Return the (x, y) coordinate for the center point of the cell that contains the specified text.  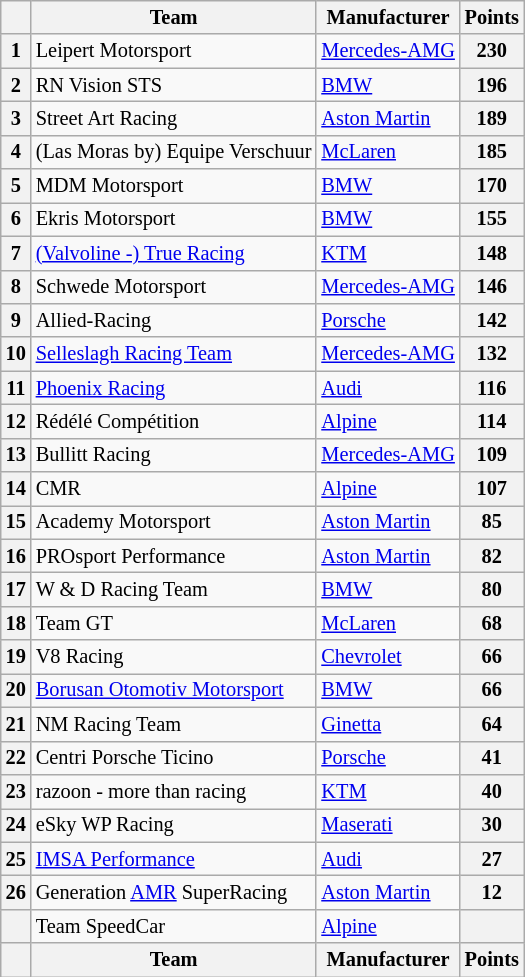
109 (492, 455)
41 (492, 758)
19 (16, 657)
85 (492, 522)
26 (16, 892)
116 (492, 388)
17 (16, 589)
9 (16, 320)
6 (16, 219)
Bullitt Racing (174, 455)
196 (492, 85)
185 (492, 152)
23 (16, 791)
25 (16, 859)
5 (16, 186)
3 (16, 118)
Maserati (388, 825)
Schwede Motorsport (174, 287)
10 (16, 354)
Borusan Otomotiv Motorsport (174, 690)
Generation AMR SuperRacing (174, 892)
40 (492, 791)
7 (16, 253)
PROsport Performance (174, 556)
64 (492, 724)
2 (16, 85)
W & D Racing Team (174, 589)
Ginetta (388, 724)
68 (492, 623)
16 (16, 556)
CMR (174, 489)
14 (16, 489)
155 (492, 219)
Centri Porsche Ticino (174, 758)
Street Art Racing (174, 118)
146 (492, 287)
107 (492, 489)
MDM Motorsport (174, 186)
NM Racing Team (174, 724)
4 (16, 152)
30 (492, 825)
Chevrolet (388, 657)
230 (492, 51)
Rédélé Compétition (174, 421)
170 (492, 186)
Phoenix Racing (174, 388)
20 (16, 690)
82 (492, 556)
Academy Motorsport (174, 522)
Team GT (174, 623)
21 (16, 724)
Selleslagh Racing Team (174, 354)
razoon - more than racing (174, 791)
Team SpeedCar (174, 926)
V8 Racing (174, 657)
Allied-Racing (174, 320)
142 (492, 320)
15 (16, 522)
1 (16, 51)
Leipert Motorsport (174, 51)
80 (492, 589)
27 (492, 859)
Ekris Motorsport (174, 219)
IMSA Performance (174, 859)
22 (16, 758)
114 (492, 421)
11 (16, 388)
(Las Moras by) Equipe Verschuur (174, 152)
132 (492, 354)
8 (16, 287)
18 (16, 623)
24 (16, 825)
(Valvoline -) True Racing (174, 253)
eSky WP Racing (174, 825)
189 (492, 118)
RN Vision STS (174, 85)
13 (16, 455)
148 (492, 253)
